Capture the cell that displays the provided text and extract its (x, y) central coordinate. 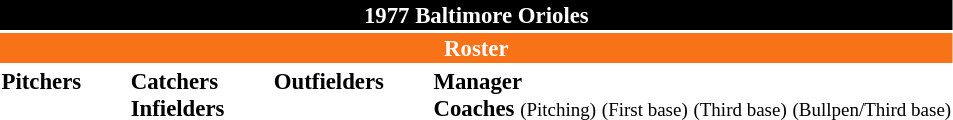
Roster (476, 48)
1977 Baltimore Orioles (476, 15)
